Extract the (x, y) coordinate from the center of the cell holding the provided text.  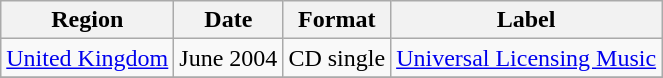
Region (88, 20)
Label (526, 20)
United Kingdom (88, 58)
Format (337, 20)
Date (228, 20)
Universal Licensing Music (526, 58)
CD single (337, 58)
June 2004 (228, 58)
